Return the [X, Y] coordinate for the center point of the cell that contains the specified text.  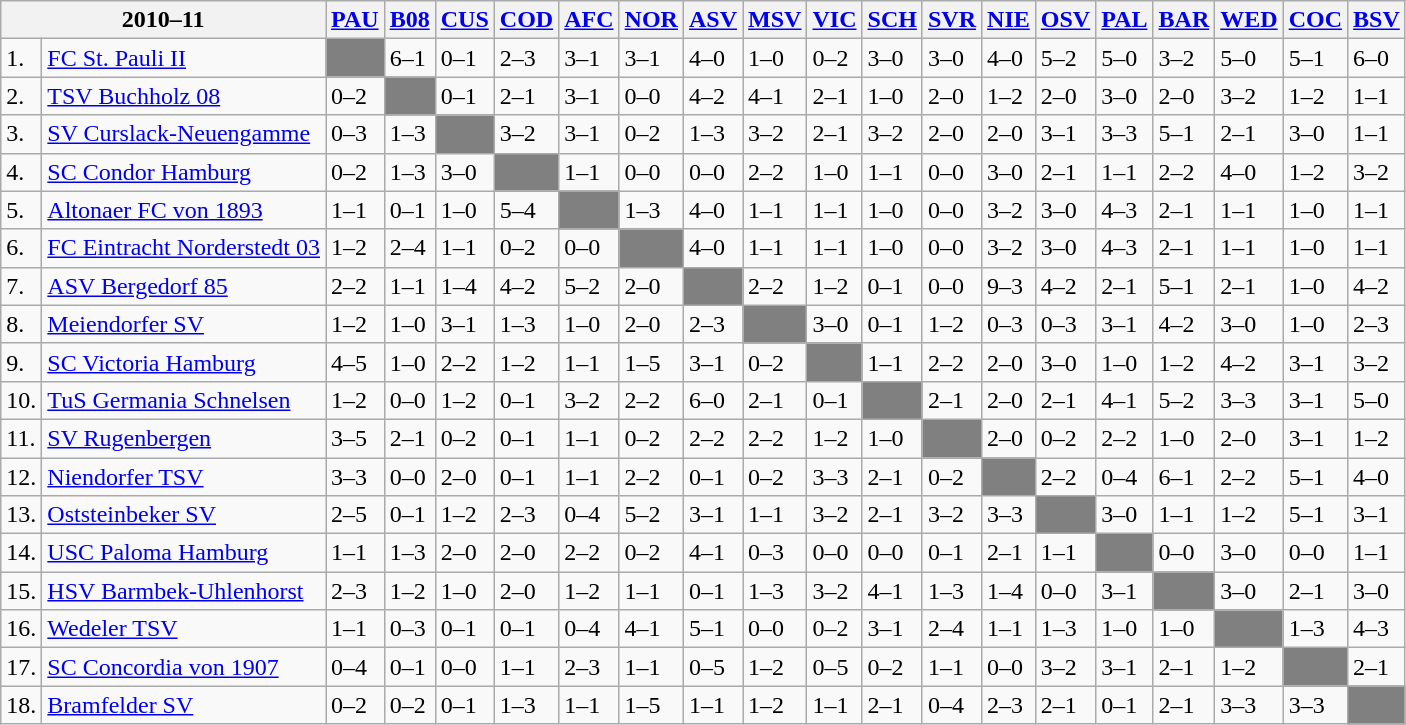
FC Eintracht Norderstedt 03 [184, 248]
14. [22, 553]
ASV Bergedorf 85 [184, 286]
OSV [1065, 20]
COC [1315, 20]
4–5 [356, 362]
3–5 [356, 438]
B08 [410, 20]
11. [22, 438]
PAU [356, 20]
8. [22, 324]
BSV [1377, 20]
COD [526, 20]
SC Condor Hamburg [184, 172]
9–3 [1009, 286]
13. [22, 515]
Niendorfer TSV [184, 477]
HSV Barmbek-Uhlenhorst [184, 591]
Bramfelder SV [184, 705]
ASV [712, 20]
SVR [952, 20]
MSV [775, 20]
Oststeinbeker SV [184, 515]
SCH [892, 20]
VIC [834, 20]
PAL [1124, 20]
9. [22, 362]
6. [22, 248]
NOR [651, 20]
NIE [1009, 20]
4. [22, 172]
USC Paloma Hamburg [184, 553]
1. [22, 58]
10. [22, 400]
17. [22, 667]
Wedeler TSV [184, 629]
WED [1249, 20]
5. [22, 210]
AFC [589, 20]
FC St. Pauli II [184, 58]
16. [22, 629]
SV Rugenbergen [184, 438]
CUS [464, 20]
2010–11 [164, 20]
TuS Germania Schnelsen [184, 400]
12. [22, 477]
2. [22, 96]
3. [22, 134]
18. [22, 705]
7. [22, 286]
SC Concordia von 1907 [184, 667]
BAR [1184, 20]
2–5 [356, 515]
TSV Buchholz 08 [184, 96]
SV Curslack-Neuengamme [184, 134]
5–4 [526, 210]
15. [22, 591]
Altonaer FC von 1893 [184, 210]
SC Victoria Hamburg [184, 362]
Meiendorfer SV [184, 324]
